Pinpoint the cell where the given text exists, returning its [X, Y] midpoint coordinate. 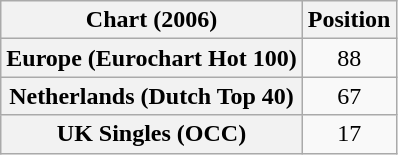
67 [349, 96]
Position [349, 20]
88 [349, 58]
17 [349, 134]
Europe (Eurochart Hot 100) [152, 58]
UK Singles (OCC) [152, 134]
Chart (2006) [152, 20]
Netherlands (Dutch Top 40) [152, 96]
